Detect which cell encompasses the target text, then output its (X, Y) center coordinate. 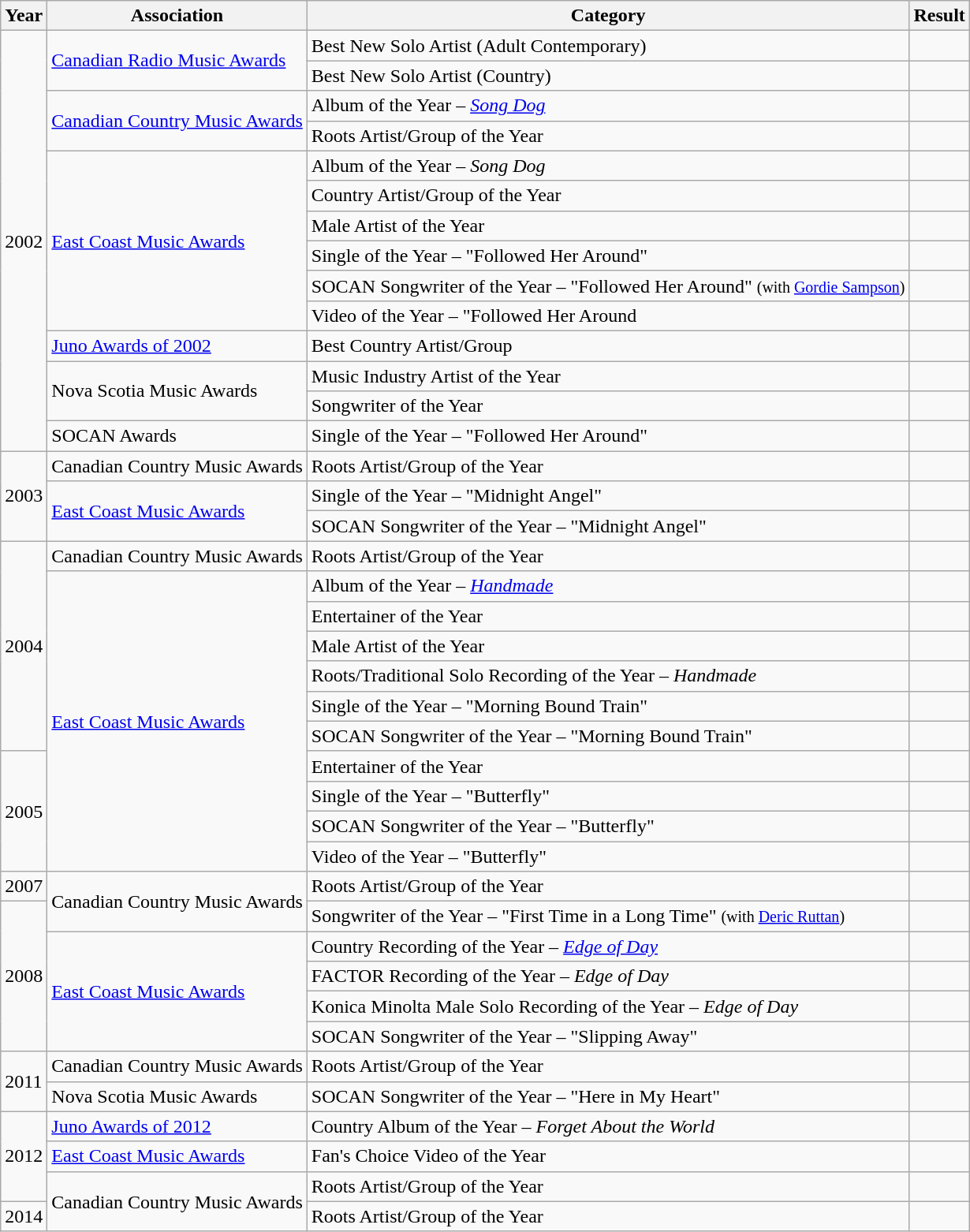
Result (939, 16)
Album of the Year – Handmade (608, 586)
Best New Solo Artist (Country) (608, 76)
SOCAN Songwriter of the Year – "Butterfly" (608, 826)
Roots/Traditional Solo Recording of the Year – Handmade (608, 676)
2014 (24, 1216)
Best New Solo Artist (Adult Contemporary) (608, 46)
2008 (24, 976)
Juno Awards of 2012 (177, 1126)
Single of the Year – "Midnight Angel" (608, 496)
2003 (24, 496)
Juno Awards of 2002 (177, 345)
2011 (24, 1081)
FACTOR Recording of the Year – Edge of Day (608, 976)
Fan's Choice Video of the Year (608, 1156)
Canadian Radio Music Awards (177, 61)
SOCAN Songwriter of the Year – "Morning Bound Train" (608, 736)
2005 (24, 811)
SOCAN Songwriter of the Year – "Midnight Angel" (608, 526)
Association (177, 16)
Country Artist/Group of the Year (608, 196)
SOCAN Songwriter of the Year – "Here in My Heart" (608, 1096)
Best Country Artist/Group (608, 345)
Songwriter of the Year (608, 406)
Year (24, 16)
SOCAN Songwriter of the Year – "Followed Her Around" (with Gordie Sampson) (608, 286)
Music Industry Artist of the Year (608, 376)
2002 (24, 241)
Single of the Year – "Morning Bound Train" (608, 706)
2004 (24, 646)
Video of the Year – "Followed Her Around (608, 315)
Songwriter of the Year – "First Time in a Long Time" (with Deric Ruttan) (608, 917)
2007 (24, 887)
SOCAN Songwriter of the Year – "Slipping Away" (608, 1036)
SOCAN Awards (177, 436)
Country Recording of the Year – Edge of Day (608, 946)
Konica Minolta Male Solo Recording of the Year – Edge of Day (608, 1006)
Video of the Year – "Butterfly" (608, 856)
Country Album of the Year – Forget About the World (608, 1126)
2012 (24, 1156)
Single of the Year – "Butterfly" (608, 796)
Category (608, 16)
